Determine the (x, y) coordinate at the center of the cell enclosing the given text.  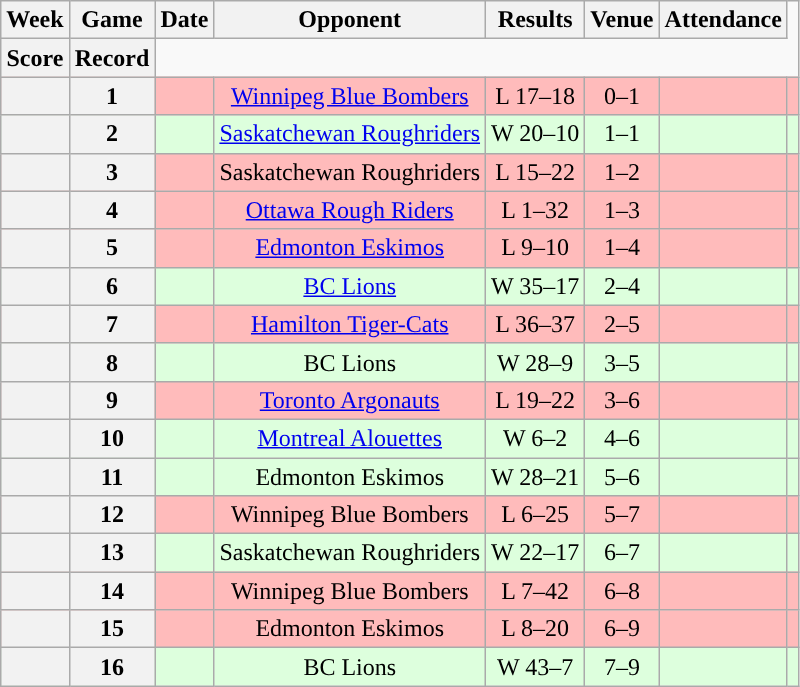
1–3 (622, 210)
Date (184, 20)
L 6–25 (536, 515)
6–7 (622, 553)
3 (112, 172)
L 9–10 (536, 248)
4–6 (622, 438)
1–2 (622, 172)
1–4 (622, 248)
6 (112, 286)
5 (112, 248)
W 28–21 (536, 477)
9 (112, 400)
W 20–10 (536, 134)
Results (536, 20)
L 7–42 (536, 591)
4 (112, 210)
W 22–17 (536, 553)
7–9 (622, 667)
10 (112, 438)
W 6–2 (536, 438)
Score (35, 58)
2–5 (622, 324)
W 43–7 (536, 667)
W 28–9 (536, 362)
L 36–37 (536, 324)
Venue (622, 20)
11 (112, 477)
W 35–17 (536, 286)
14 (112, 591)
1–1 (622, 134)
6–9 (622, 629)
L 17–18 (536, 96)
5–7 (622, 515)
Week (35, 20)
Montreal Alouettes (350, 438)
Game (112, 20)
3–6 (622, 400)
L 19–22 (536, 400)
5–6 (622, 477)
0–1 (622, 96)
8 (112, 362)
L 1–32 (536, 210)
7 (112, 324)
Toronto Argonauts (350, 400)
15 (112, 629)
2 (112, 134)
1 (112, 96)
Record (112, 58)
2–4 (622, 286)
16 (112, 667)
12 (112, 515)
L 15–22 (536, 172)
Ottawa Rough Riders (350, 210)
L 8–20 (536, 629)
Hamilton Tiger-Cats (350, 324)
Attendance (723, 20)
6–8 (622, 591)
3–5 (622, 362)
Opponent (350, 20)
13 (112, 553)
